Provide the (X, Y) coordinate of the cell's center where the given text is located.  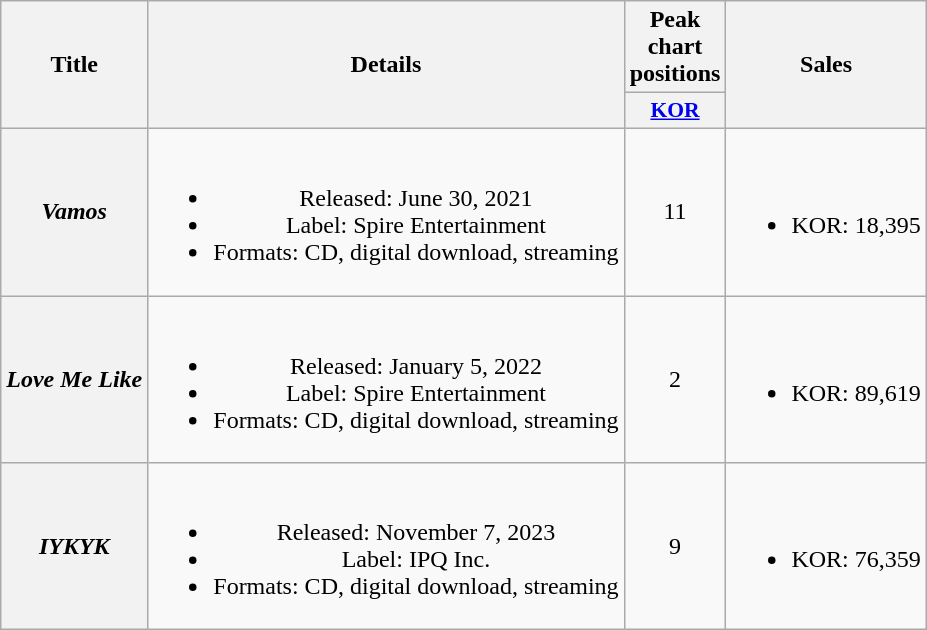
Released: June 30, 2021Label: Spire EntertainmentFormats: CD, digital download, streaming (386, 212)
Title (74, 65)
Peak chart positions (675, 47)
Details (386, 65)
Released: January 5, 2022Label: Spire EntertainmentFormats: CD, digital download, streaming (386, 380)
Sales (826, 65)
KOR: 76,359 (826, 546)
9 (675, 546)
Love Me Like (74, 380)
Vamos (74, 212)
Released: November 7, 2023Label: IPQ Inc.Formats: CD, digital download, streaming (386, 546)
KOR: 18,395 (826, 212)
KOR (675, 111)
11 (675, 212)
2 (675, 380)
KOR: 89,619 (826, 380)
IYKYK (74, 546)
